For the text-containing cell, return its midpoint in (X, Y) coordinate format. 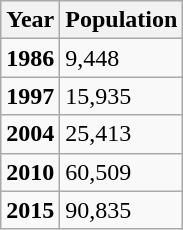
2004 (30, 134)
Year (30, 20)
90,835 (122, 210)
15,935 (122, 96)
25,413 (122, 134)
9,448 (122, 58)
2010 (30, 172)
1986 (30, 58)
Population (122, 20)
1997 (30, 96)
2015 (30, 210)
60,509 (122, 172)
